For the text-containing cell, return its midpoint in (x, y) coordinate format. 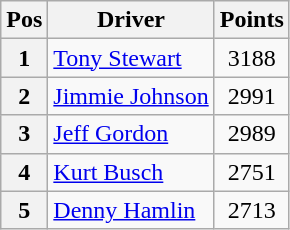
3 (24, 134)
2991 (252, 96)
2989 (252, 134)
Jimmie Johnson (131, 96)
Kurt Busch (131, 172)
2 (24, 96)
2713 (252, 210)
2751 (252, 172)
5 (24, 210)
1 (24, 58)
Denny Hamlin (131, 210)
Pos (24, 20)
Tony Stewart (131, 58)
Driver (131, 20)
4 (24, 172)
Jeff Gordon (131, 134)
3188 (252, 58)
Points (252, 20)
